For the text-containing cell, return its midpoint in [X, Y] coordinate format. 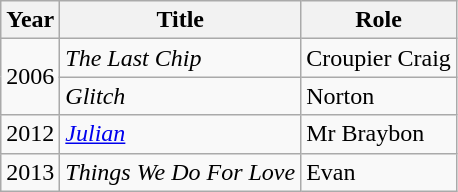
Mr Braybon [379, 134]
2012 [30, 134]
Role [379, 20]
Evan [379, 172]
2006 [30, 77]
Norton [379, 96]
Croupier Craig [379, 58]
Title [180, 20]
Things We Do For Love [180, 172]
2013 [30, 172]
Glitch [180, 96]
Julian [180, 134]
Year [30, 20]
The Last Chip [180, 58]
